Return the (x, y) coordinate for the center point of the cell that contains the specified text.  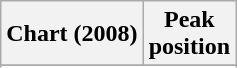
Peakposition (189, 34)
Chart (2008) (72, 34)
